Detect which cell encompasses the target text, then output its [x, y] center coordinate. 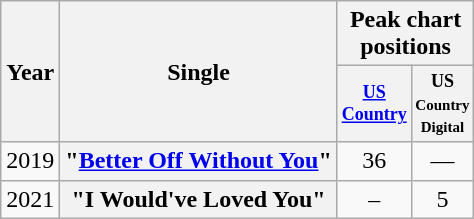
"Better Off Without You" [199, 161]
— [442, 161]
2019 [30, 161]
36 [374, 161]
Single [199, 72]
– [374, 199]
Year [30, 72]
USCountry Digital [442, 104]
USCountry [374, 104]
5 [442, 199]
Peak chart positions [406, 34]
2021 [30, 199]
"I Would've Loved You" [199, 199]
